Determine the [x, y] coordinate at the center of the cell enclosing the given text.  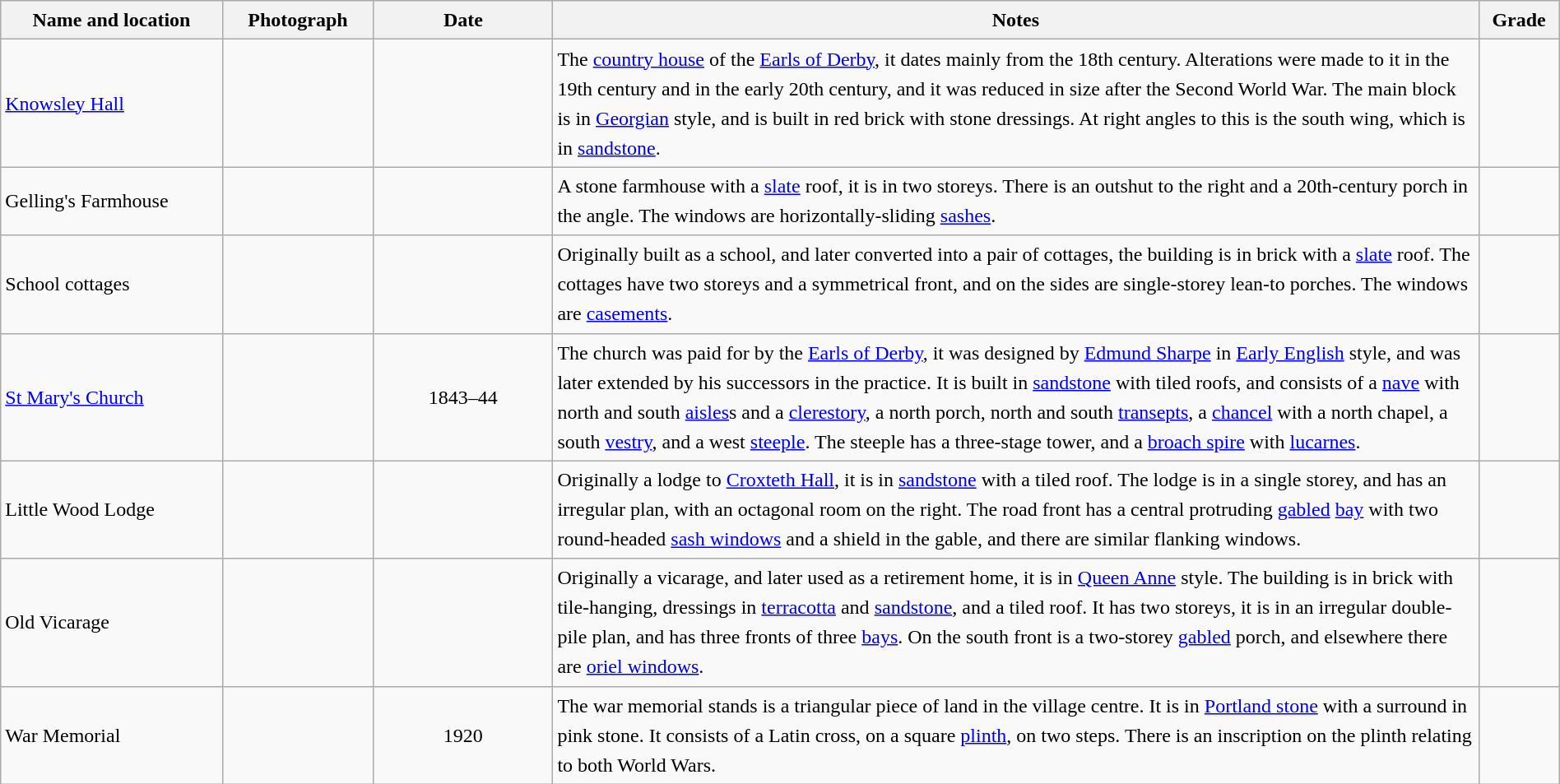
School cottages [112, 285]
Knowsley Hall [112, 104]
Date [463, 20]
1920 [463, 735]
Photograph [298, 20]
Notes [1015, 20]
Old Vicarage [112, 622]
1843–44 [463, 397]
St Mary's Church [112, 397]
Gelling's Farmhouse [112, 201]
War Memorial [112, 735]
Name and location [112, 20]
Grade [1519, 20]
Little Wood Lodge [112, 510]
